Provide the (X, Y) coordinate of the cell's center where the given text is located.  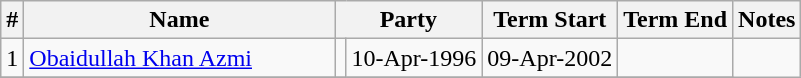
10-Apr-1996 (414, 58)
# (12, 20)
Term Start (550, 20)
Term End (676, 20)
1 (12, 58)
Name (180, 20)
Obaidullah Khan Azmi (180, 58)
Party (408, 20)
Notes (767, 20)
09-Apr-2002 (550, 58)
